Capture the cell that displays the provided text and extract its [X, Y] central coordinate. 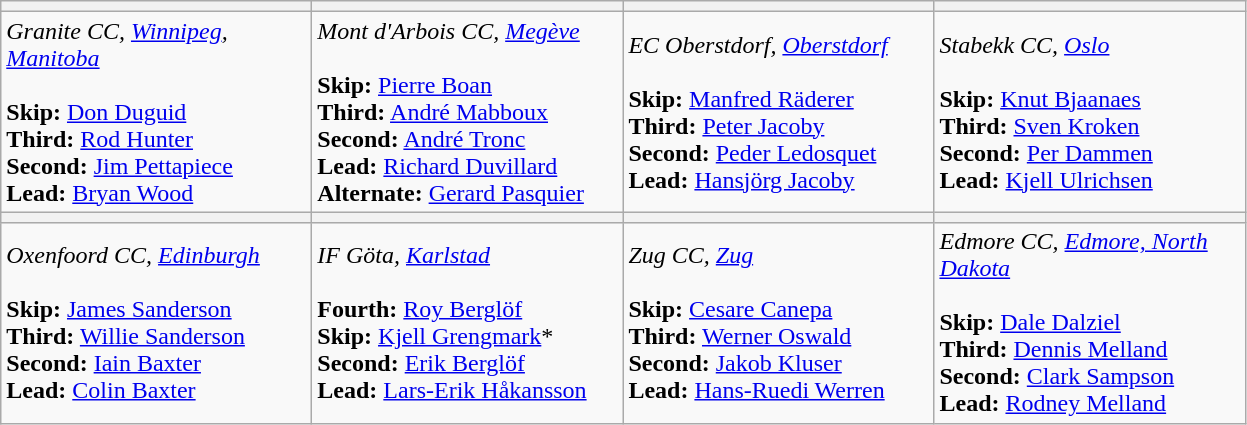
Oxenfoord CC, EdinburghSkip: James Sanderson Third: Willie Sanderson Second: Iain Baxter Lead: Colin Baxter [156, 323]
Edmore CC, Edmore, North DakotaSkip: Dale Dalziel Third: Dennis Melland Second: Clark Sampson Lead: Rodney Melland [1090, 323]
Stabekk CC, OsloSkip: Knut Bjaanaes Third: Sven Kroken Second: Per Dammen Lead: Kjell Ulrichsen [1090, 112]
IF Göta, KarlstadFourth: Roy Berglöf Skip: Kjell Grengmark* Second: Erik Berglöf Lead: Lars-Erik Håkansson [468, 323]
Granite CC, Winnipeg, ManitobaSkip: Don Duguid Third: Rod Hunter Second: Jim Pettapiece Lead: Bryan Wood [156, 112]
EC Oberstdorf, OberstdorfSkip: Manfred Räderer Third: Peter Jacoby Second: Peder Ledosquet Lead: Hansjörg Jacoby [778, 112]
Mont d'Arbois CC, MegèveSkip: Pierre Boan Third: André Mabboux Second: André Tronc Lead: Richard Duvillard Alternate: Gerard Pasquier [468, 112]
Zug CC, ZugSkip: Cesare Canepa Third: Werner Oswald Second: Jakob Kluser Lead: Hans-Ruedi Werren [778, 323]
